Output the (x, y) coordinate of the center of the cell containing the given text.  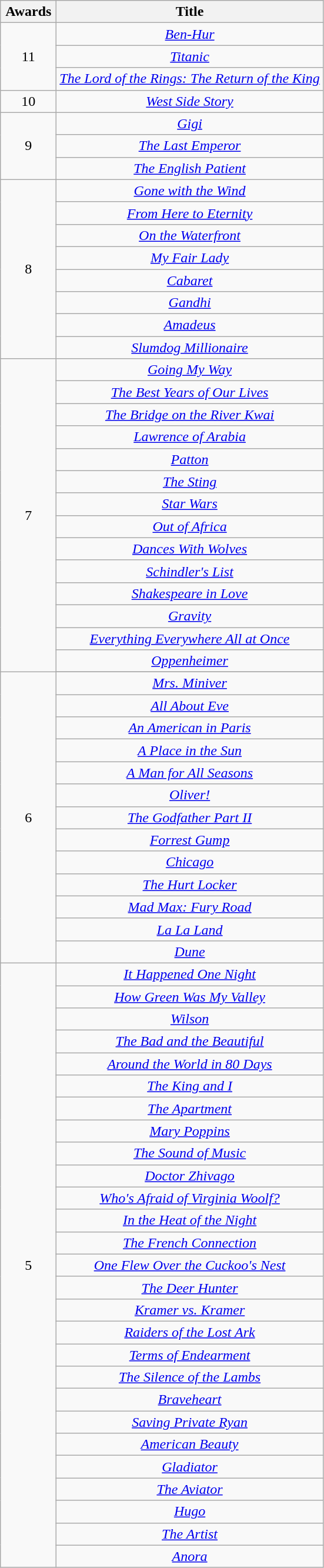
The Bridge on the River Kwai (189, 415)
5 (28, 1265)
The Silence of the Lambs (189, 1377)
Around the World in 80 Days (189, 1064)
My Fair Lady (189, 258)
In the Heat of the Night (189, 1220)
On the Waterfront (189, 235)
Out of Africa (189, 526)
10 (28, 101)
The Artist (189, 1534)
Gladiator (189, 1467)
8 (28, 269)
The Godfather Part II (189, 818)
La La Land (189, 929)
The Aviator (189, 1489)
Awards (28, 12)
Wilson (189, 1019)
Oppenheimer (189, 661)
A Man for All Seasons (189, 773)
Slumdog Millionaire (189, 348)
The Hurt Locker (189, 885)
The King and I (189, 1086)
Kramer vs. Kramer (189, 1310)
The Last Emperor (189, 146)
Terms of Endearment (189, 1355)
The Lord of the Rings: The Return of the King (189, 79)
Title (189, 12)
The Best Years of Our Lives (189, 392)
Mad Max: Fury Road (189, 907)
Mrs. Miniver (189, 683)
Who's Afraid of Virginia Woolf? (189, 1198)
The English Patient (189, 168)
The Sound of Music (189, 1153)
Dances With Wolves (189, 549)
Lawrence of Arabia (189, 437)
Ben-Hur (189, 34)
The Deer Hunter (189, 1287)
The Sting (189, 482)
Schindler's List (189, 571)
Oliver! (189, 795)
One Flew Over the Cuckoo's Nest (189, 1265)
6 (28, 818)
Gandhi (189, 303)
The Apartment (189, 1109)
11 (28, 56)
Chicago (189, 862)
Hugo (189, 1512)
Doctor Zhivago (189, 1176)
Dune (189, 952)
Star Wars (189, 504)
Amadeus (189, 325)
Saving Private Ryan (189, 1422)
Gravity (189, 616)
Forrest Gump (189, 840)
Anora (189, 1556)
Cabaret (189, 281)
Mary Poppins (189, 1131)
The French Connection (189, 1243)
Patton (189, 459)
A Place in the Sun (189, 750)
Raiders of the Lost Ark (189, 1332)
Braveheart (189, 1400)
All About Eve (189, 706)
Gigi (189, 124)
9 (28, 146)
It Happened One Night (189, 974)
American Beauty (189, 1444)
Gone with the Wind (189, 191)
Going My Way (189, 370)
From Here to Eternity (189, 213)
West Side Story (189, 101)
The Bad and the Beautiful (189, 1042)
An American in Paris (189, 728)
Everything Everywhere All at Once (189, 638)
How Green Was My Valley (189, 997)
7 (28, 515)
Shakespeare in Love (189, 593)
Titanic (189, 56)
